Search for the cell housing the specified text and yield its (x, y) center coordinate. 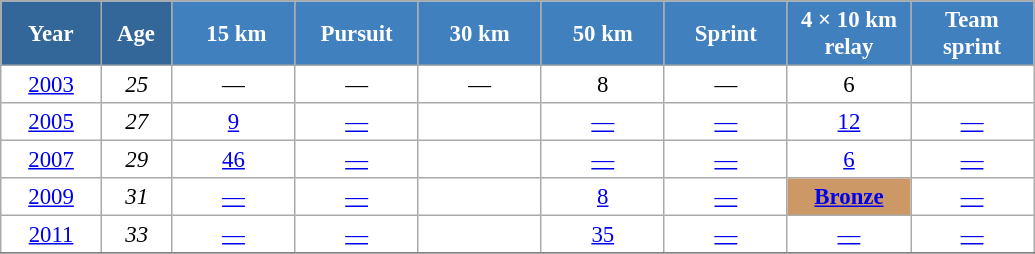
Year (52, 34)
33 (136, 235)
30 km (480, 34)
35 (602, 235)
12 (848, 122)
Bronze (848, 197)
2011 (52, 235)
9 (234, 122)
Pursuit (356, 34)
29 (136, 160)
2009 (52, 197)
2003 (52, 85)
Sprint (726, 34)
15 km (234, 34)
50 km (602, 34)
25 (136, 85)
46 (234, 160)
4 × 10 km relay (848, 34)
Age (136, 34)
2007 (52, 160)
27 (136, 122)
Team sprint (972, 34)
31 (136, 197)
2005 (52, 122)
